Extract the [X, Y] coordinate from the center of the cell holding the provided text.  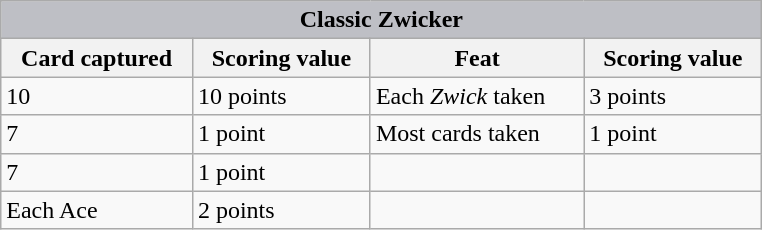
3 points [673, 96]
Most cards taken [476, 134]
Card captured [97, 58]
2 points [281, 210]
Each Zwick taken [476, 96]
Feat [476, 58]
Classic Zwicker [382, 20]
10 points [281, 96]
10 [97, 96]
Each Ace [97, 210]
